Scan for the cell matching the given text and deliver its (x, y) coordinate at center. 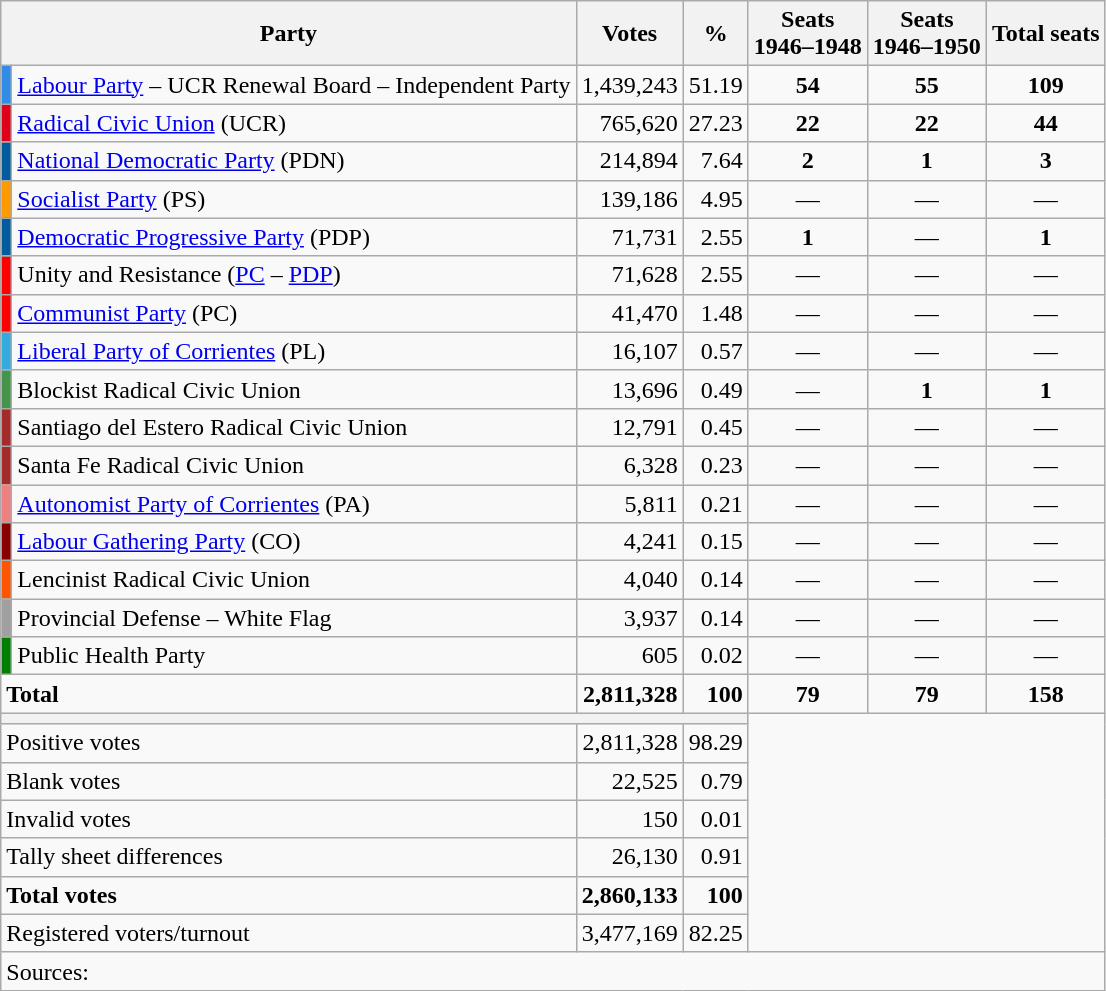
Party (288, 34)
Seats1946–1950 (926, 34)
0.45 (716, 427)
150 (630, 819)
54 (808, 85)
Democratic Progressive Party (PDP) (294, 237)
Registered voters/turnout (288, 933)
Seats1946–1948 (808, 34)
2 (808, 161)
55 (926, 85)
4,241 (630, 542)
22,525 (630, 781)
3,937 (630, 618)
41,470 (630, 313)
Sources: (553, 971)
Radical Civic Union (UCR) (294, 123)
605 (630, 656)
Autonomist Party of Corrientes (PA) (294, 503)
Blank votes (288, 781)
Santa Fe Radical Civic Union (294, 465)
Liberal Party of Corrientes (PL) (294, 351)
Positive votes (288, 743)
214,894 (630, 161)
Labour Gathering Party (CO) (294, 542)
109 (1046, 85)
Public Health Party (294, 656)
71,628 (630, 275)
16,107 (630, 351)
0.91 (716, 857)
3,477,169 (630, 933)
Invalid votes (288, 819)
0.21 (716, 503)
Unity and Resistance (PC – PDP) (294, 275)
2,860,133 (630, 895)
0.23 (716, 465)
0.57 (716, 351)
51.19 (716, 85)
4,040 (630, 580)
13,696 (630, 389)
1.48 (716, 313)
27.23 (716, 123)
Total votes (288, 895)
Socialist Party (PS) (294, 199)
0.79 (716, 781)
Provincial Defense – White Flag (294, 618)
98.29 (716, 743)
Labour Party – UCR Renewal Board – Independent Party (294, 85)
Total seats (1046, 34)
5,811 (630, 503)
7.64 (716, 161)
Santiago del Estero Radical Civic Union (294, 427)
12,791 (630, 427)
Total (288, 694)
71,731 (630, 237)
158 (1046, 694)
0.01 (716, 819)
Tally sheet differences (288, 857)
44 (1046, 123)
3 (1046, 161)
Lencinist Radical Civic Union (294, 580)
Communist Party (PC) (294, 313)
4.95 (716, 199)
0.49 (716, 389)
National Democratic Party (PDN) (294, 161)
0.15 (716, 542)
82.25 (716, 933)
Blockist Radical Civic Union (294, 389)
1,439,243 (630, 85)
% (716, 34)
765,620 (630, 123)
26,130 (630, 857)
6,328 (630, 465)
Votes (630, 34)
0.02 (716, 656)
139,186 (630, 199)
